Extract the [X, Y] coordinate from the center of the cell holding the provided text.  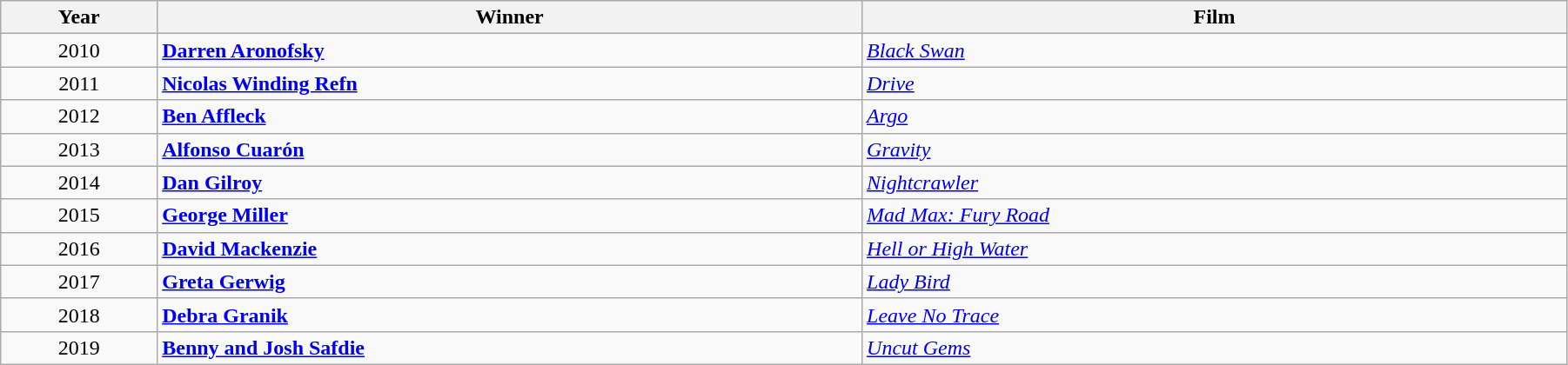
Debra Granik [510, 315]
Leave No Trace [1215, 315]
2014 [79, 182]
Benny and Josh Safdie [510, 348]
Film [1215, 17]
Drive [1215, 83]
Black Swan [1215, 50]
2010 [79, 50]
Ben Affleck [510, 116]
Winner [510, 17]
Argo [1215, 116]
Darren Aronofsky [510, 50]
Nightcrawler [1215, 182]
Alfonso Cuarón [510, 149]
Dan Gilroy [510, 182]
2018 [79, 315]
Gravity [1215, 149]
George Miller [510, 216]
2013 [79, 149]
Hell or High Water [1215, 249]
2012 [79, 116]
Mad Max: Fury Road [1215, 216]
2019 [79, 348]
2017 [79, 282]
Lady Bird [1215, 282]
Nicolas Winding Refn [510, 83]
Year [79, 17]
David Mackenzie [510, 249]
Uncut Gems [1215, 348]
2011 [79, 83]
Greta Gerwig [510, 282]
2016 [79, 249]
2015 [79, 216]
